Locate the cell with the specified text and output its [X, Y] center coordinate. 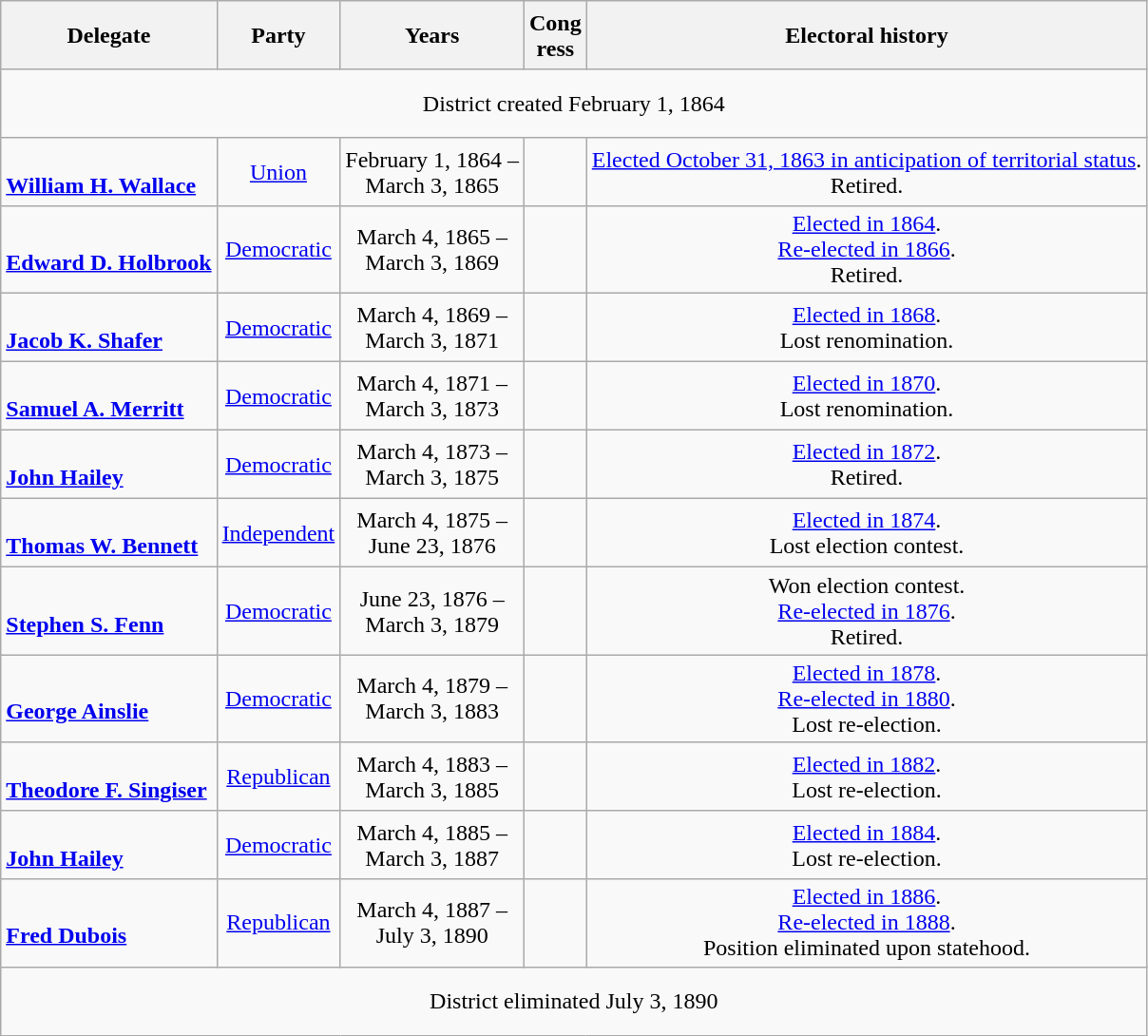
March 4, 1873 –March 3, 1875 [432, 465]
Won election contest.Re-elected in 1876.Retired. [867, 611]
Elected in 1878.Re-elected in 1880.Lost re-election. [867, 699]
Congress [555, 35]
February 1, 1864 –March 3, 1865 [432, 172]
Stephen S. Fenn [108, 611]
Years [432, 35]
William H. Wallace [108, 172]
March 4, 1871 –March 3, 1873 [432, 396]
Fred Dubois [108, 923]
Delegate [108, 35]
March 4, 1869 –March 3, 1871 [432, 328]
March 4, 1883 –March 3, 1885 [432, 777]
Thomas W. Bennett [108, 533]
Elected in 1868.Lost renomination. [867, 328]
Elected October 31, 1863 in anticipation of territorial status.Retired. [867, 172]
Electoral history [867, 35]
March 4, 1879 –March 3, 1883 [432, 699]
Elected in 1882.Lost re-election. [867, 777]
Independent [278, 533]
District eliminated July 3, 1890 [574, 1001]
Party [278, 35]
March 4, 1887 –July 3, 1890 [432, 923]
George Ainslie [108, 699]
Elected in 1864.Re-elected in 1866.Retired. [867, 250]
Theodore F. Singiser [108, 777]
Elected in 1872.Retired. [867, 465]
District created February 1, 1864 [574, 104]
Elected in 1886.Re-elected in 1888.Position eliminated upon statehood. [867, 923]
March 4, 1885 –March 3, 1887 [432, 845]
Union [278, 172]
June 23, 1876 –March 3, 1879 [432, 611]
Elected in 1884.Lost re-election. [867, 845]
Edward D. Holbrook [108, 250]
Elected in 1874.Lost election contest. [867, 533]
March 4, 1865 –March 3, 1869 [432, 250]
Elected in 1870.Lost renomination. [867, 396]
March 4, 1875 –June 23, 1876 [432, 533]
Samuel A. Merritt [108, 396]
Jacob K. Shafer [108, 328]
